Detect which cell encompasses the target text, then output its [x, y] center coordinate. 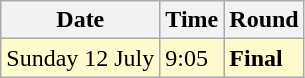
Sunday 12 July [80, 58]
Round [264, 20]
Time [192, 20]
Final [264, 58]
Date [80, 20]
9:05 [192, 58]
